Extract the [x, y] coordinate from the center of the cell holding the provided text.  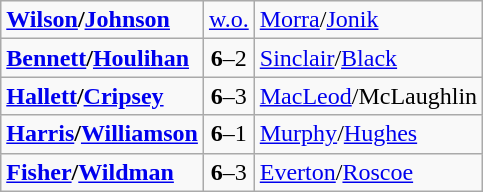
6–2 [228, 58]
Everton/Roscoe [368, 172]
Fisher/Wildman [102, 172]
6–1 [228, 134]
Harris/Williamson [102, 134]
Sinclair/Black [368, 58]
Wilson/Johnson [102, 20]
Murphy/Hughes [368, 134]
Bennett/Houlihan [102, 58]
MacLeod/McLaughlin [368, 96]
Hallett/Cripsey [102, 96]
w.o. [228, 20]
Morra/Jonik [368, 20]
